Return the (X, Y) coordinate for the center point of the cell that contains the specified text.  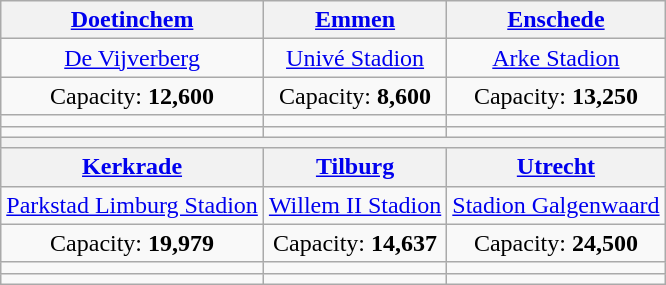
Kerkrade (132, 167)
Tilburg (354, 167)
Capacity: 14,637 (354, 243)
Enschede (556, 20)
Univé Stadion (354, 58)
Willem II Stadion (354, 205)
Capacity: 13,250 (556, 96)
Capacity: 12,600 (132, 96)
De Vijverberg (132, 58)
Parkstad Limburg Stadion (132, 205)
Capacity: 8,600 (354, 96)
Capacity: 24,500 (556, 243)
Emmen (354, 20)
Doetinchem (132, 20)
Capacity: 19,979 (132, 243)
Utrecht (556, 167)
Arke Stadion (556, 58)
Stadion Galgenwaard (556, 205)
